For the text-containing cell, return its midpoint in (x, y) coordinate format. 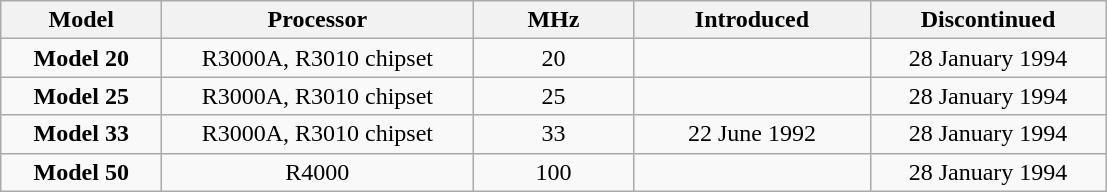
R4000 (318, 172)
20 (554, 58)
Model (82, 20)
Model 50 (82, 172)
Processor (318, 20)
Discontinued (988, 20)
100 (554, 172)
33 (554, 134)
Model 20 (82, 58)
25 (554, 96)
22 June 1992 (752, 134)
Model 33 (82, 134)
Model 25 (82, 96)
MHz (554, 20)
Introduced (752, 20)
